Scan for the cell matching the given text and deliver its (X, Y) coordinate at center. 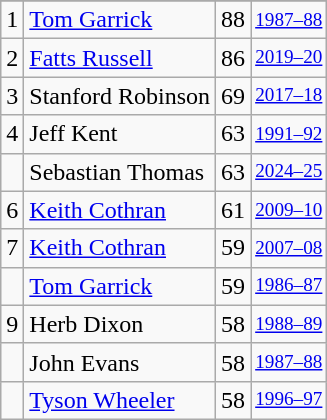
2019–20 (289, 58)
4 (12, 134)
1996–97 (289, 400)
1988–89 (289, 324)
9 (12, 324)
2009–10 (289, 210)
61 (234, 210)
1986–87 (289, 286)
2017–18 (289, 96)
John Evans (120, 362)
2024–25 (289, 172)
88 (234, 20)
1 (12, 20)
Fatts Russell (120, 58)
6 (12, 210)
Tyson Wheeler (120, 400)
86 (234, 58)
Jeff Kent (120, 134)
2007–08 (289, 248)
7 (12, 248)
Herb Dixon (120, 324)
Sebastian Thomas (120, 172)
3 (12, 96)
1991–92 (289, 134)
69 (234, 96)
2 (12, 58)
Stanford Robinson (120, 96)
